Search for the cell housing the specified text and yield its (x, y) center coordinate. 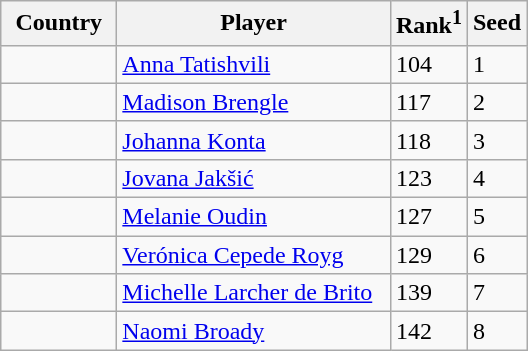
2 (496, 102)
4 (496, 178)
Jovana Jakšić (254, 178)
142 (428, 331)
118 (428, 140)
104 (428, 64)
129 (428, 255)
139 (428, 293)
Johanna Konta (254, 140)
Anna Tatishvili (254, 64)
Naomi Broady (254, 331)
Verónica Cepede Royg (254, 255)
8 (496, 331)
127 (428, 217)
Rank1 (428, 24)
7 (496, 293)
Michelle Larcher de Brito (254, 293)
5 (496, 217)
1 (496, 64)
Player (254, 24)
117 (428, 102)
6 (496, 255)
Melanie Oudin (254, 217)
3 (496, 140)
Madison Brengle (254, 102)
Seed (496, 24)
123 (428, 178)
Country (59, 24)
